Locate the cell with the specified text and output its [x, y] center coordinate. 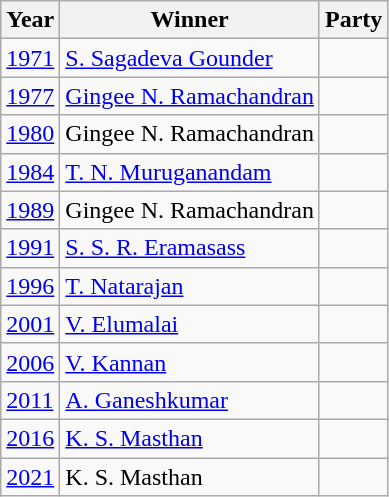
A. Ganeshkumar [190, 400]
2016 [30, 438]
1991 [30, 248]
2006 [30, 362]
2001 [30, 324]
2011 [30, 400]
T. N. Muruganandam [190, 172]
T. Natarajan [190, 286]
1980 [30, 134]
1971 [30, 58]
V. Kannan [190, 362]
1989 [30, 210]
1996 [30, 286]
Winner [190, 20]
V. Elumalai [190, 324]
S. Sagadeva Gounder [190, 58]
2021 [30, 477]
Party [353, 20]
S. S. R. Eramasass [190, 248]
Year [30, 20]
1977 [30, 96]
1984 [30, 172]
